Locate the cell with the specified text and output its [X, Y] center coordinate. 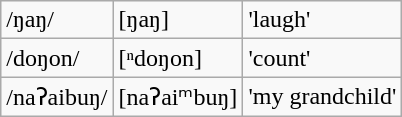
/naʔaibuŋ/ [57, 97]
[naʔaiᵐbuŋ] [178, 97]
[ⁿdoŋon] [178, 58]
'laugh' [322, 20]
[ŋaŋ] [178, 20]
'count' [322, 58]
/doŋon/ [57, 58]
/ŋaŋ/ [57, 20]
'my grandchild' [322, 97]
